Return (X, Y) of the center of cell containing provided text 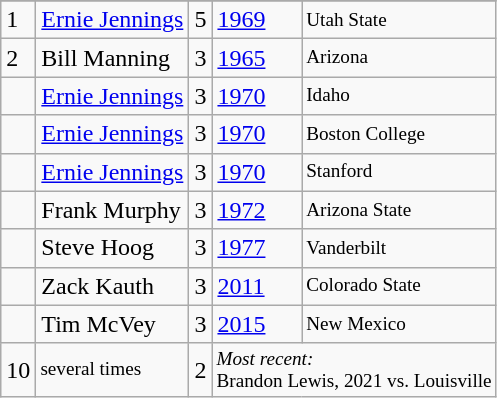
2011 (257, 286)
1972 (257, 210)
several times (112, 370)
1 (18, 20)
10 (18, 370)
Vanderbilt (400, 248)
Bill Manning (112, 58)
1969 (257, 20)
Steve Hoog (112, 248)
1965 (257, 58)
Arizona (400, 58)
Frank Murphy (112, 210)
New Mexico (400, 324)
Colorado State (400, 286)
Stanford (400, 172)
Zack Kauth (112, 286)
2015 (257, 324)
Idaho (400, 96)
Boston College (400, 134)
Most recent:Brandon Lewis, 2021 vs. Louisville (354, 370)
1977 (257, 248)
Utah State (400, 20)
Arizona State (400, 210)
5 (200, 20)
Tim McVey (112, 324)
